From the cell containing the given text, extract its center point as [x, y] coordinate. 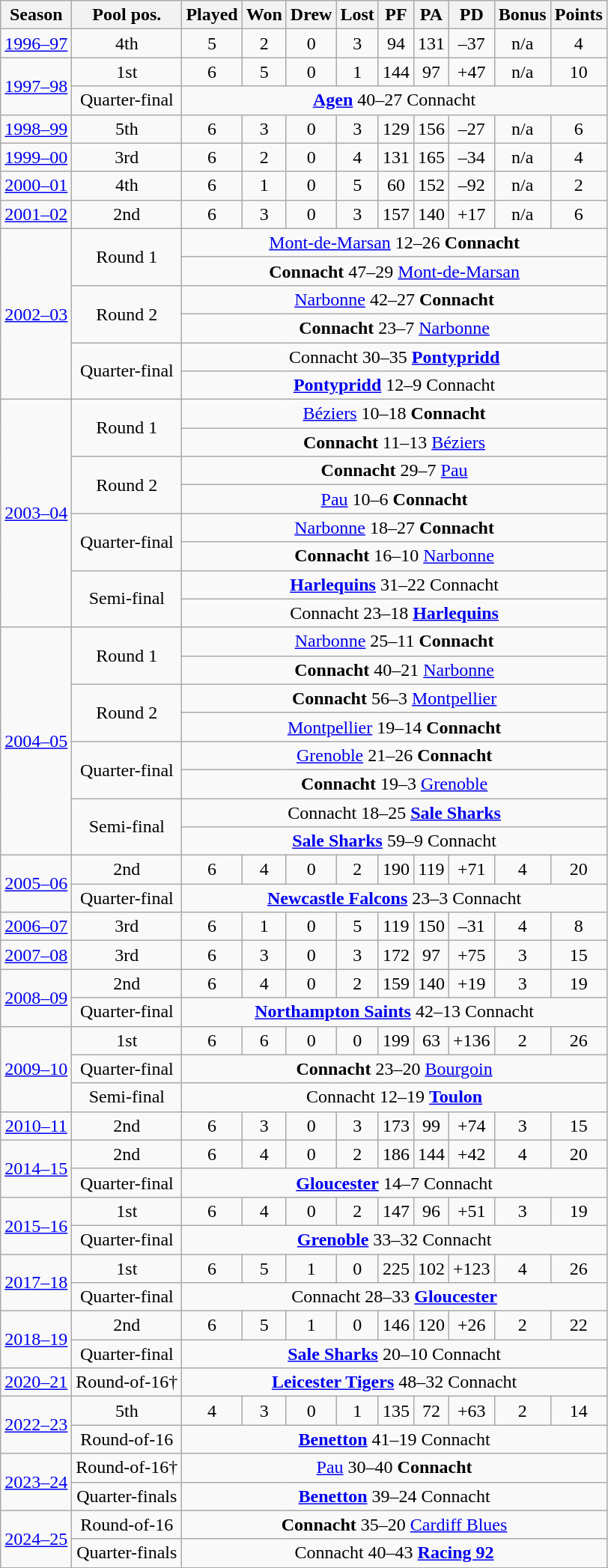
2006–07 [36, 927]
Pau 30–40 Connacht [394, 1468]
PF [395, 15]
Connacht 18–25 Sale Sharks [394, 812]
Narbonne 25–11 Connacht [394, 641]
–92 [472, 186]
Pontypridd 12–9 Connacht [394, 385]
Bonus [523, 15]
165 [431, 157]
Connacht 35–20 Cardiff Blues [394, 1525]
94 [395, 43]
120 [431, 1326]
2004–05 [36, 741]
Gloucester 14–7 Connacht [394, 1183]
Montpellier 19–14 Connacht [394, 727]
Connacht 23–20 Bourgoin [394, 1069]
2015–16 [36, 1225]
+123 [472, 1269]
+51 [472, 1211]
Connacht 29–7 Pau [394, 471]
Connacht 12–19 Toulon [394, 1097]
2020–21 [36, 1382]
Benetton 39–24 Connacht [394, 1496]
135 [395, 1411]
Connacht 47–29 Mont-de-Marsan [394, 271]
Leicester Tigers 48–32 Connacht [394, 1382]
+47 [472, 72]
+75 [472, 955]
PA [431, 15]
14 [578, 1411]
Benetton 41–19 Connacht [394, 1439]
Connacht 11–13 Béziers [394, 442]
–27 [472, 129]
199 [395, 1040]
225 [395, 1269]
Season [36, 15]
–34 [472, 157]
Connacht 30–35 Pontypridd [394, 357]
2023–24 [36, 1482]
Connacht 28–33 Gloucester [394, 1297]
+17 [472, 214]
186 [395, 1154]
172 [395, 955]
22 [578, 1326]
2014–15 [36, 1168]
1999–00 [36, 157]
Pau 10–6 Connacht [394, 499]
96 [431, 1211]
Béziers 10–18 Connacht [394, 414]
+74 [472, 1126]
1996–97 [36, 43]
Connacht 23–7 Narbonne [394, 328]
10 [578, 72]
146 [395, 1326]
Grenoble 21–26 Connacht [394, 755]
156 [431, 129]
Connacht 40–21 Narbonne [394, 670]
2000–01 [36, 186]
+136 [472, 1040]
+63 [472, 1411]
Points [578, 15]
Northampton Saints 42–13 Connacht [394, 1012]
1997–98 [36, 86]
173 [395, 1126]
2018–19 [36, 1340]
–37 [472, 43]
Won [264, 15]
Connacht 19–3 Grenoble [394, 784]
2017–18 [36, 1283]
2010–11 [36, 1126]
2005–06 [36, 884]
–31 [472, 927]
Connacht 40–43 Racing 92 [394, 1553]
+26 [472, 1326]
+19 [472, 983]
Connacht 16–10 Narbonne [394, 556]
Connacht 23–18 Harlequins [394, 613]
2024–25 [36, 1539]
2008–09 [36, 998]
150 [431, 927]
Drew [311, 15]
190 [395, 870]
+71 [472, 870]
Sale Sharks 59–9 Connacht [394, 841]
Connacht 56–3 Montpellier [394, 698]
147 [395, 1211]
8 [578, 927]
2009–10 [36, 1069]
157 [395, 214]
159 [395, 983]
Narbonne 18–27 Connacht [394, 528]
Lost [357, 15]
60 [395, 186]
152 [431, 186]
2001–02 [36, 214]
Grenoble 33–32 Connacht [394, 1239]
2003–04 [36, 513]
Played [212, 15]
Mont-de-Marsan 12–26 Connacht [394, 242]
Sale Sharks 20–10 Connacht [394, 1354]
PD [472, 15]
2002–03 [36, 314]
1998–99 [36, 129]
Narbonne 42–27 Connacht [394, 299]
102 [431, 1269]
+42 [472, 1154]
99 [431, 1126]
129 [395, 129]
2022–23 [36, 1425]
Newcastle Falcons 23–3 Connacht [394, 898]
63 [431, 1040]
Pool pos. [127, 15]
2007–08 [36, 955]
72 [431, 1411]
Harlequins 31–22 Connacht [394, 585]
Agen 40–27 Connacht [394, 100]
